Pinpoint the cell where the given text exists, returning its [x, y] midpoint coordinate. 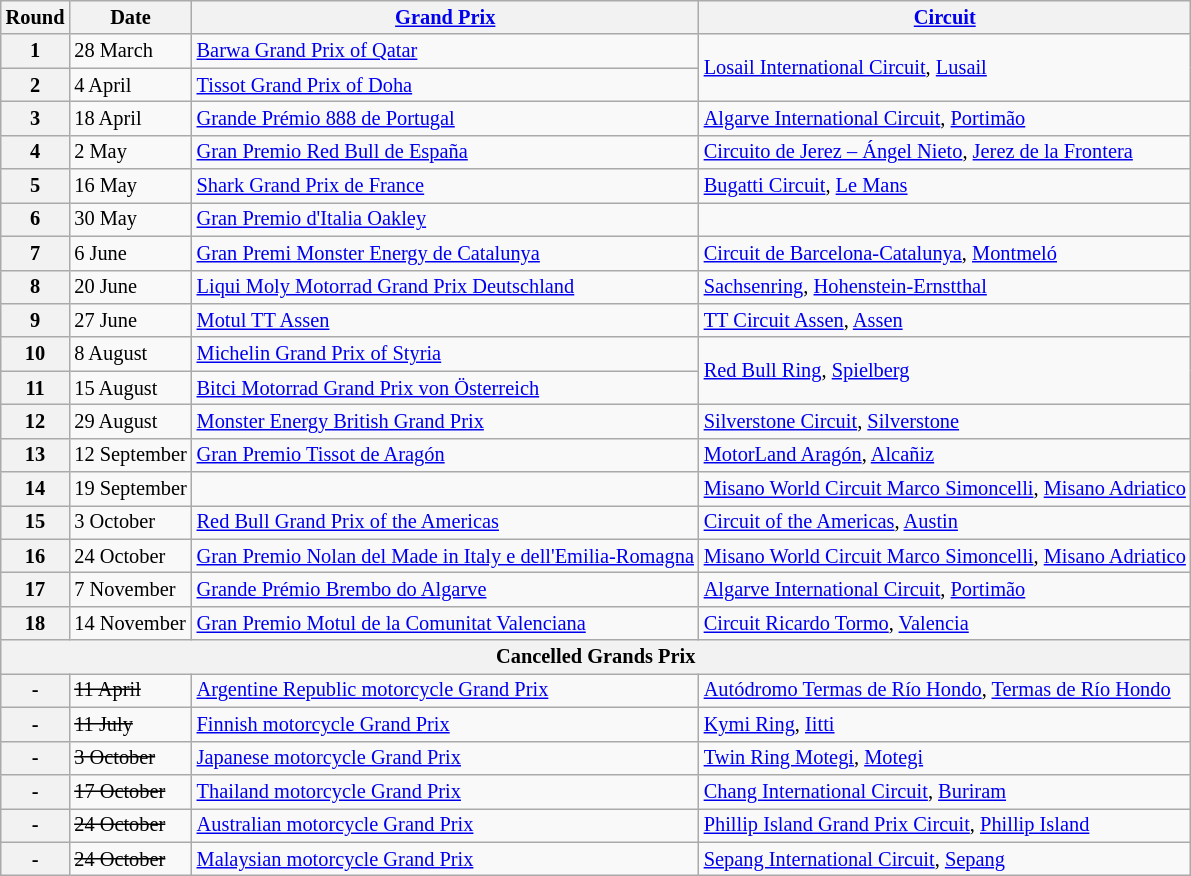
Malaysian motorcycle Grand Prix [446, 859]
27 June [130, 320]
Japanese motorcycle Grand Prix [446, 758]
5 [36, 186]
Kymi Ring, Iitti [945, 724]
Grande Prémio 888 de Portugal [446, 118]
Round [36, 17]
Circuit [945, 17]
14 November [130, 623]
Losail International Circuit, Lusail [945, 68]
16 [36, 556]
Bugatti Circuit, Le Mans [945, 186]
Australian motorcycle Grand Prix [446, 825]
9 [36, 320]
3 [36, 118]
Grand Prix [446, 17]
Red Bull Grand Prix of the Americas [446, 522]
Date [130, 17]
18 [36, 623]
12 September [130, 455]
Tissot Grand Prix of Doha [446, 85]
4 [36, 152]
7 November [130, 589]
1 [36, 51]
Finnish motorcycle Grand Prix [446, 724]
Gran Premio Red Bull de España [446, 152]
17 October [130, 791]
20 June [130, 287]
15 [36, 522]
Michelin Grand Prix of Styria [446, 354]
4 April [130, 85]
10 [36, 354]
Motul TT Assen [446, 320]
11 July [130, 724]
Autódromo Termas de Río Hondo, Termas de Río Hondo [945, 690]
TT Circuit Assen, Assen [945, 320]
6 [36, 219]
Circuit de Barcelona-Catalunya, Montmeló [945, 253]
14 [36, 489]
7 [36, 253]
Phillip Island Grand Prix Circuit, Phillip Island [945, 825]
2 May [130, 152]
Bitci Motorrad Grand Prix von Österreich [446, 388]
Gran Premio d'Italia Oakley [446, 219]
Barwa Grand Prix of Qatar [446, 51]
11 [36, 388]
Circuito de Jerez – Ángel Nieto, Jerez de la Frontera [945, 152]
28 March [130, 51]
2 [36, 85]
Monster Energy British Grand Prix [446, 421]
8 August [130, 354]
17 [36, 589]
Twin Ring Motegi, Motegi [945, 758]
18 April [130, 118]
8 [36, 287]
15 August [130, 388]
MotorLand Aragón, Alcañiz [945, 455]
Gran Premio Motul de la Comunitat Valenciana [446, 623]
Chang International Circuit, Buriram [945, 791]
Red Bull Ring, Spielberg [945, 370]
Circuit Ricardo Tormo, Valencia [945, 623]
Thailand motorcycle Grand Prix [446, 791]
Sachsenring, Hohenstein-Ernstthal [945, 287]
13 [36, 455]
16 May [130, 186]
Gran Premio Tissot de Aragón [446, 455]
30 May [130, 219]
Grande Prémio Brembo do Algarve [446, 589]
Argentine Republic motorcycle Grand Prix [446, 690]
Gran Premio Nolan del Made in Italy e dell'Emilia-Romagna [446, 556]
Shark Grand Prix de France [446, 186]
Silverstone Circuit, Silverstone [945, 421]
Liqui Moly Motorrad Grand Prix Deutschland [446, 287]
6 June [130, 253]
Cancelled Grands Prix [596, 657]
Sepang International Circuit, Sepang [945, 859]
Circuit of the Americas, Austin [945, 522]
Gran Premi Monster Energy de Catalunya [446, 253]
12 [36, 421]
29 August [130, 421]
11 April [130, 690]
19 September [130, 489]
